Provide the (x, y) coordinate of the cell's center where the given text is located.  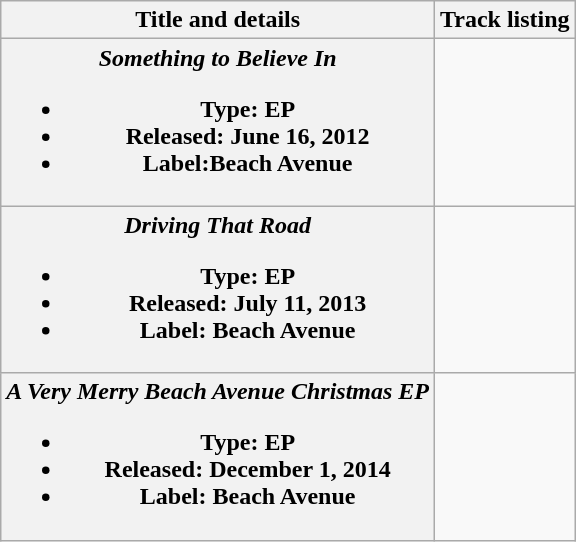
A Very Merry Beach Avenue Christmas EPType: EPReleased: December 1, 2014Label: Beach Avenue (218, 456)
Something to Believe InType: EPReleased: June 16, 2012Label:Beach Avenue (218, 122)
Title and details (218, 20)
Driving That RoadType: EPReleased: July 11, 2013Label: Beach Avenue (218, 290)
Track listing (506, 20)
